Identify which cell holds the provided text, then report its [X, Y] central coordinate. 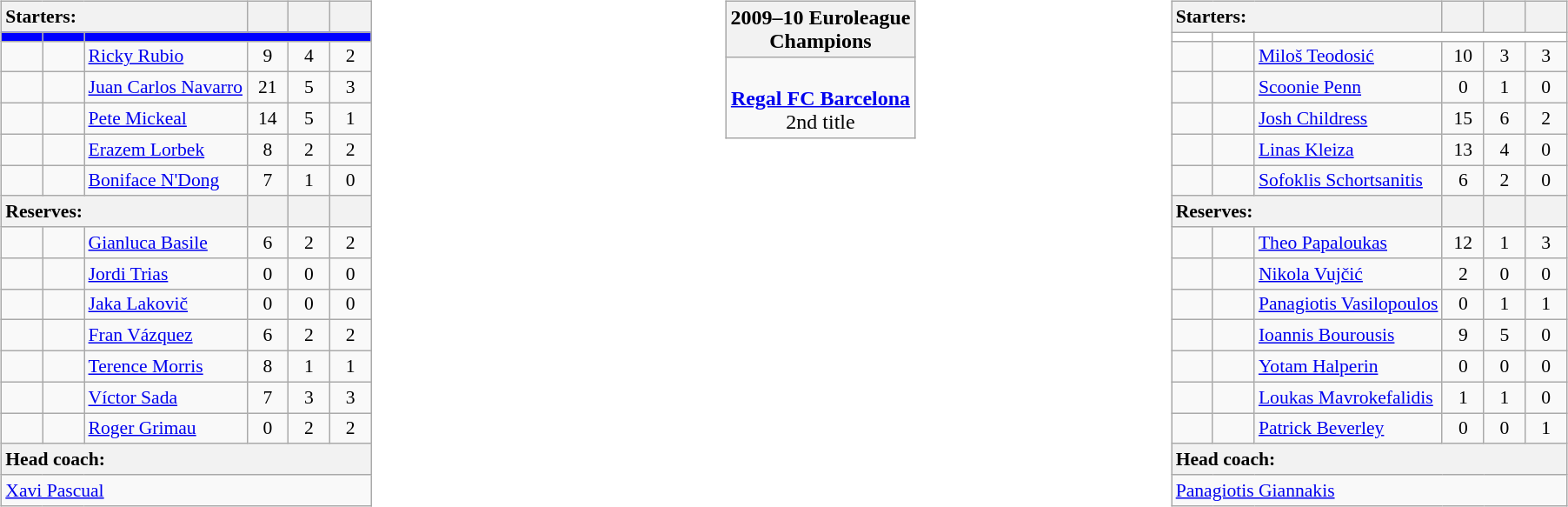
Scoonie Penn [1349, 88]
Linas Kleiza [1349, 150]
Ricky Rubio [165, 57]
Josh Childress [1349, 118]
Gianluca Basile [165, 243]
Loukas Mavrokefalidis [1349, 397]
Xavi Pascual [186, 490]
Panagiotis Vasilopoulos [1349, 304]
14 [268, 118]
Terence Morris [165, 366]
13 [1463, 150]
Fran Vázquez [165, 336]
15 [1463, 118]
Theo Papaloukas [1349, 243]
21 [268, 88]
Jaka Lakovič [165, 304]
Nikola Vujčić [1349, 273]
2009–10 Euroleague Champions [821, 30]
Regal FC Barcelona2nd title [821, 97]
Jordi Trias [165, 273]
Pete Mickeal [165, 118]
Boniface N'Dong [165, 181]
Miloš Teodosić [1349, 57]
Víctor Sada [165, 397]
Sofoklis Schortsanitis [1349, 181]
Erazem Lorbek [165, 150]
Patrick Beverley [1349, 428]
Panagiotis Giannakis [1370, 490]
Ioannis Bourousis [1349, 336]
Juan Carlos Navarro [165, 88]
Yotam Halperin [1349, 366]
Roger Grimau [165, 428]
10 [1463, 57]
12 [1463, 243]
